Locate the cell with the specified text and output its [X, Y] center coordinate. 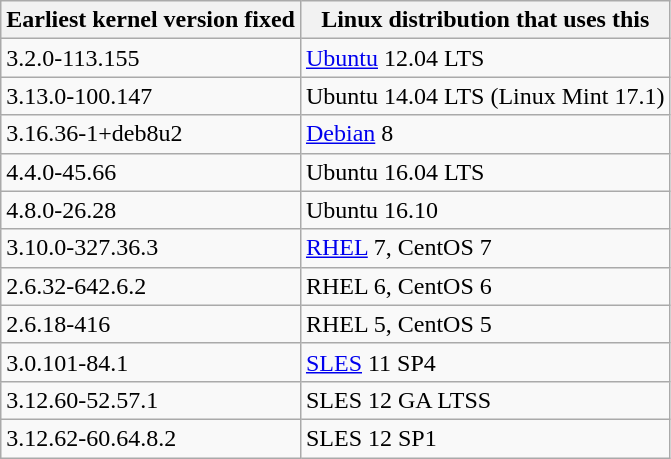
Debian 8 [485, 134]
Ubuntu 12.04 LTS [485, 58]
2.6.32-642.6.2 [151, 286]
SLES 12 GA LTSS [485, 400]
3.2.0-113.155 [151, 58]
3.13.0-100.147 [151, 96]
3.12.60-52.57.1 [151, 400]
RHEL 6, CentOS 6 [485, 286]
Ubuntu 14.04 LTS (Linux Mint 17.1) [485, 96]
4.4.0-45.66 [151, 172]
Linux distribution that uses this [485, 20]
3.10.0-327.36.3 [151, 248]
3.0.101-84.1 [151, 362]
Earliest kernel version fixed [151, 20]
SLES 11 SP4 [485, 362]
RHEL 7, CentOS 7 [485, 248]
2.6.18-416 [151, 324]
3.12.62-60.64.8.2 [151, 438]
SLES 12 SP1 [485, 438]
Ubuntu 16.10 [485, 210]
4.8.0-26.28 [151, 210]
Ubuntu 16.04 LTS [485, 172]
3.16.36-1+deb8u2 [151, 134]
RHEL 5, CentOS 5 [485, 324]
